Scan for the cell matching the given text and deliver its [X, Y] coordinate at center. 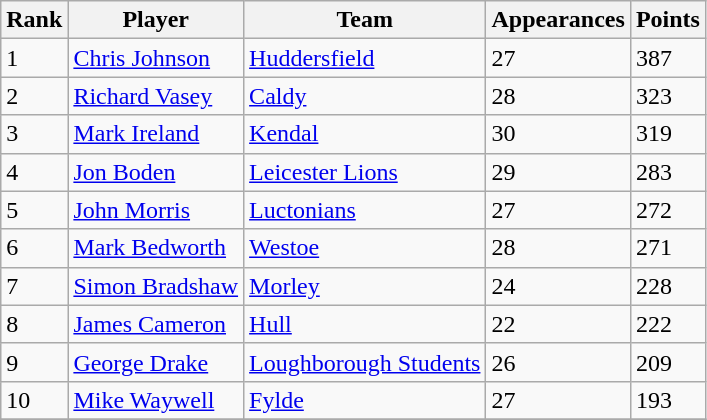
323 [668, 96]
James Cameron [156, 324]
319 [668, 134]
Mark Ireland [156, 134]
209 [668, 362]
Morley [365, 286]
Westoe [365, 248]
Kendal [365, 134]
30 [558, 134]
Mark Bedworth [156, 248]
9 [34, 362]
Leicester Lions [365, 172]
387 [668, 58]
8 [34, 324]
Points [668, 20]
5 [34, 210]
7 [34, 286]
Huddersfield [365, 58]
Team [365, 20]
271 [668, 248]
222 [668, 324]
Jon Boden [156, 172]
1 [34, 58]
3 [34, 134]
Luctonians [365, 210]
4 [34, 172]
George Drake [156, 362]
John Morris [156, 210]
Simon Bradshaw [156, 286]
24 [558, 286]
Loughborough Students [365, 362]
Mike Waywell [156, 400]
228 [668, 286]
26 [558, 362]
Rank [34, 20]
10 [34, 400]
193 [668, 400]
29 [558, 172]
Richard Vasey [156, 96]
22 [558, 324]
Appearances [558, 20]
283 [668, 172]
272 [668, 210]
Player [156, 20]
Chris Johnson [156, 58]
Fylde [365, 400]
6 [34, 248]
Caldy [365, 96]
2 [34, 96]
Hull [365, 324]
